Capture the cell that displays the provided text and extract its [X, Y] central coordinate. 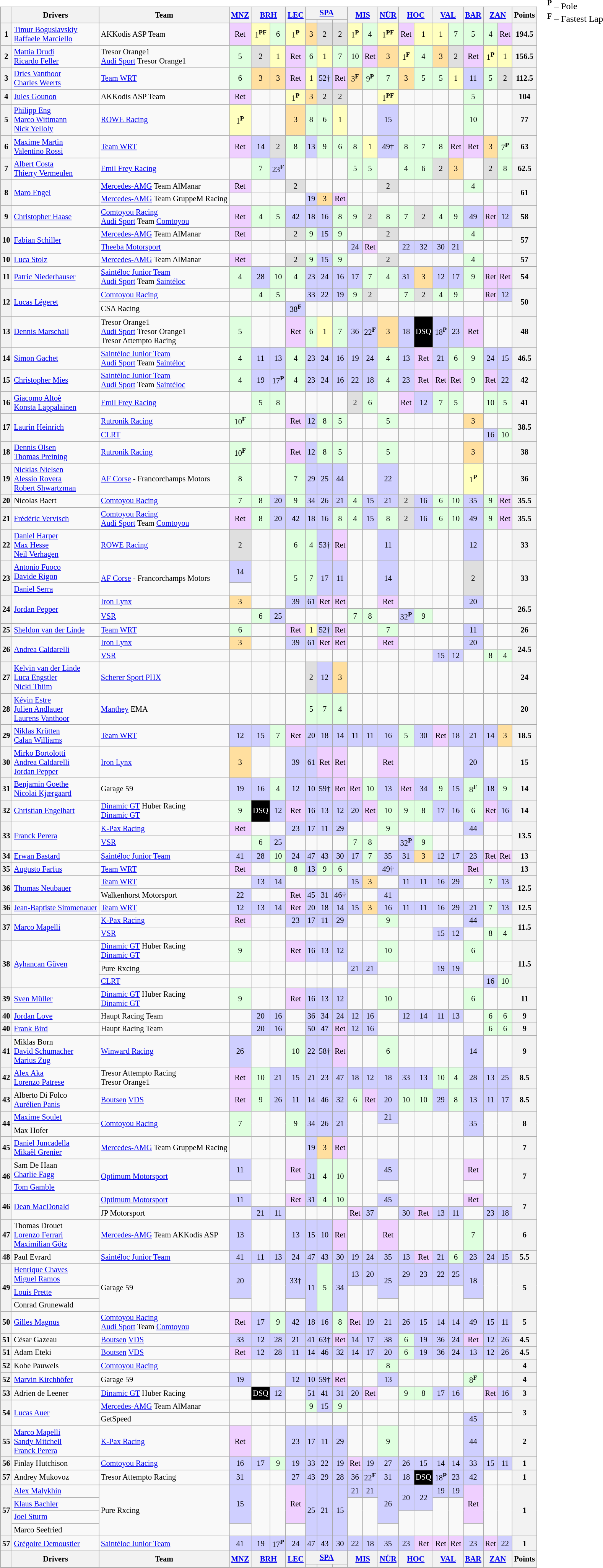
Nicolas Baert [55, 501]
Laurin Heinrich [55, 428]
Max Hofer [55, 1130]
Niklas Krütten Calan Williams [55, 736]
33† [296, 1281]
Jules Gounon [55, 97]
Christopher Mies [55, 380]
Timur Boguslavskiy Raffaele Marciello [55, 34]
Dennis Olsen Thomas Preining [55, 452]
Marvin Kirchhöfer [55, 1380]
194.5 [525, 34]
62.5 [525, 169]
Mattia Drudi Ricardo Feller [55, 57]
104 [525, 97]
Theeba Motorsport [164, 247]
Walkenhorst Motorsport [164, 895]
Lucas Auer [55, 1413]
CSA Racing [164, 308]
112.5 [525, 78]
18.5 [525, 736]
Kobe Pauwels [55, 1366]
46† [340, 895]
Albert Costa Thierry Vermeulen [55, 169]
Jean-Baptiste Simmenauer [55, 908]
Ayhancan Güven [55, 964]
Marco Mapelli [55, 927]
Giacomo Altoè Konsta Lappalainen [55, 403]
Dinamic GT Huber Racing [164, 1394]
Conrad Grunewald [55, 1305]
Jordan Pepper [55, 610]
38.5 [525, 428]
Alberto Di Folco Aurélien Panis [55, 1100]
Henrique Chaves Miguel Ramos [55, 1275]
Luca Stolz [55, 260]
53† [325, 545]
Daniel Serra [55, 589]
Antonio Fuoco Davide Rigon [55, 572]
Thomas Neubauer [55, 888]
Augusto Farfus [55, 869]
56 [6, 1464]
Manthey EMA [164, 709]
Jordan Love [55, 1016]
Maxime Soulet [55, 1118]
53 [6, 1394]
58 [525, 217]
26.5 [525, 610]
Fabian Schiller [55, 240]
Maxime Martin Valentino Rossi [55, 147]
Scherer Sport PHX [164, 678]
13.5 [525, 836]
Finlay Hutchison [55, 1464]
Alex Malykhin [55, 1491]
Sam De Haan Charlie Fagg [55, 1170]
Dean MacDonald [55, 1207]
Nicklas Nielsen Alessio Rovera Robert Shwartzman [55, 479]
Gilles Magnus [55, 1322]
Tresor Attempto Racing Tresor Orange1 [164, 1078]
JP Motorsport [164, 1213]
Patric Niederhauser [55, 277]
Frank Bird [55, 1029]
Grégoire Demoustier [55, 1544]
156.5 [525, 57]
Frédéric Vervisch [55, 518]
1F [406, 57]
5.5 [525, 1257]
Joel Sturm [55, 1517]
Daniel Juncadella Mikaël Grenier [55, 1148]
Dries Vanthoor Charles Weerts [55, 78]
Tom Gamble [55, 1187]
Klaus Bachler [55, 1504]
Winward Racing [164, 1051]
Tresor Orange1 Audi Sport Tresor Orange1 Tresor Attempto Racing [164, 332]
77 [525, 120]
Mirko Bortolotti Andrea Caldarelli Jordan Pepper [55, 762]
Tresor Orange1 Audi Sport Tresor Orange1 [164, 57]
Adam Eteki [55, 1353]
23F [278, 169]
Philipp Eng Marco Wittmann Nick Yelloly [55, 120]
Benjamin Goethe Nicolai Kjærgaard [55, 789]
Marco Seefried [55, 1530]
Dennis Marschall [55, 332]
63 [525, 147]
Sheldon van der Linde [55, 630]
63† [325, 1340]
Andrea Caldarelli [55, 649]
César Gazeau [55, 1340]
Mercedes-AMG Team AKKodis ASP [164, 1235]
Alex Aka Lorenzo Patrese [55, 1078]
Lucas Légeret [55, 302]
Christian Engelhart [55, 811]
46.5 [525, 359]
9P [370, 78]
58† [325, 1051]
Andrey Mukovoz [55, 1477]
24.5 [525, 649]
Miklas Born David Schumacher Marius Zug [55, 1051]
Kévin Estre Julien Andlauer Laurens Vanthoor [55, 709]
38F [296, 308]
3F [355, 78]
7P [505, 147]
Thomas Drouet Lorenzo Ferrari Maximilian Götz [55, 1235]
Erwan Bastard [55, 856]
Simon Gachet [55, 359]
Kelvin van der Linde Luca Engstler Nicki Thiim [55, 678]
Louis Prette [55, 1292]
GetSpeed [164, 1419]
Marco Mapelli Sandy Mitchell Franck Perera [55, 1441]
Tresor Attempto Racing [164, 1477]
Franck Perera [55, 836]
Daniel Harper Max Hesse Neil Verhagen [55, 545]
Christopher Haase [55, 217]
55 [6, 1441]
Sven Müller [55, 999]
Paul Evrard [55, 1257]
Adrien de Leener [55, 1394]
Maro Engel [55, 193]
